Identify which cell holds the provided text, then report its [X, Y] central coordinate. 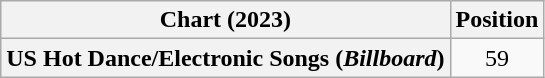
US Hot Dance/Electronic Songs (Billboard) [226, 58]
Chart (2023) [226, 20]
Position [497, 20]
59 [497, 58]
